From the cell containing the given text, extract its center point as (x, y) coordinate. 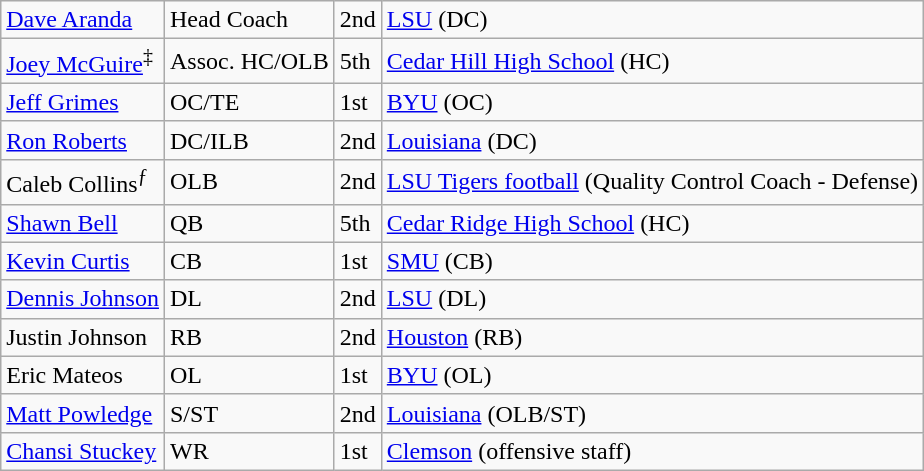
Justin Johnson (83, 337)
Clemson (offensive staff) (652, 451)
S/ST (249, 413)
Cedar Ridge High School (HC) (652, 223)
Eric Mateos (83, 375)
Assoc. HC/OLB (249, 62)
Caleb Collinsƒ (83, 182)
Matt Powledge (83, 413)
OL (249, 375)
Houston (RB) (652, 337)
WR (249, 451)
RB (249, 337)
Chansi Stuckey (83, 451)
LSU (DC) (652, 20)
OC/TE (249, 102)
Joey McGuire‡ (83, 62)
Dave Aranda (83, 20)
Louisiana (DC) (652, 140)
DL (249, 299)
Ron Roberts (83, 140)
LSU (DL) (652, 299)
Jeff Grimes (83, 102)
CB (249, 261)
Head Coach (249, 20)
Kevin Curtis (83, 261)
BYU (OL) (652, 375)
DC/ILB (249, 140)
Louisiana (OLB/ST) (652, 413)
SMU (CB) (652, 261)
LSU Tigers football (Quality Control Coach - Defense) (652, 182)
Shawn Bell (83, 223)
OLB (249, 182)
QB (249, 223)
BYU (OC) (652, 102)
Cedar Hill High School (HC) (652, 62)
Dennis Johnson (83, 299)
